Output the (x, y) coordinate of the center of the cell containing the given text.  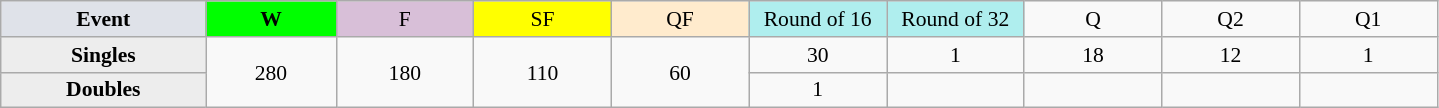
Q (1093, 19)
W (271, 19)
Event (104, 19)
QF (680, 19)
12 (1231, 55)
60 (680, 72)
Q2 (1231, 19)
30 (818, 55)
F (405, 19)
180 (405, 72)
Round of 16 (818, 19)
110 (543, 72)
Doubles (104, 90)
SF (543, 19)
Singles (104, 55)
Q1 (1368, 19)
18 (1093, 55)
280 (271, 72)
Round of 32 (955, 19)
